Capture the cell that displays the provided text and extract its (X, Y) central coordinate. 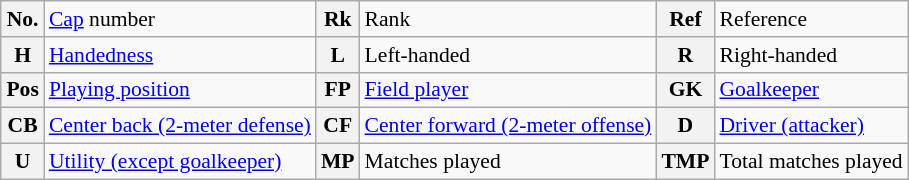
MP (338, 162)
Utility (except goalkeeper) (180, 162)
Driver (attacker) (810, 126)
Left-handed (508, 55)
Right-handed (810, 55)
CB (22, 126)
FP (338, 90)
Pos (22, 90)
CF (338, 126)
Handedness (180, 55)
TMP (685, 162)
Total matches played (810, 162)
Center back (2-meter defense) (180, 126)
L (338, 55)
Rk (338, 19)
Rank (508, 19)
No. (22, 19)
R (685, 55)
Matches played (508, 162)
D (685, 126)
Playing position (180, 90)
U (22, 162)
Ref (685, 19)
GK (685, 90)
Reference (810, 19)
H (22, 55)
Goalkeeper (810, 90)
Center forward (2-meter offense) (508, 126)
Field player (508, 90)
Cap number (180, 19)
